Return the [X, Y] coordinate for the center point of the cell that contains the specified text.  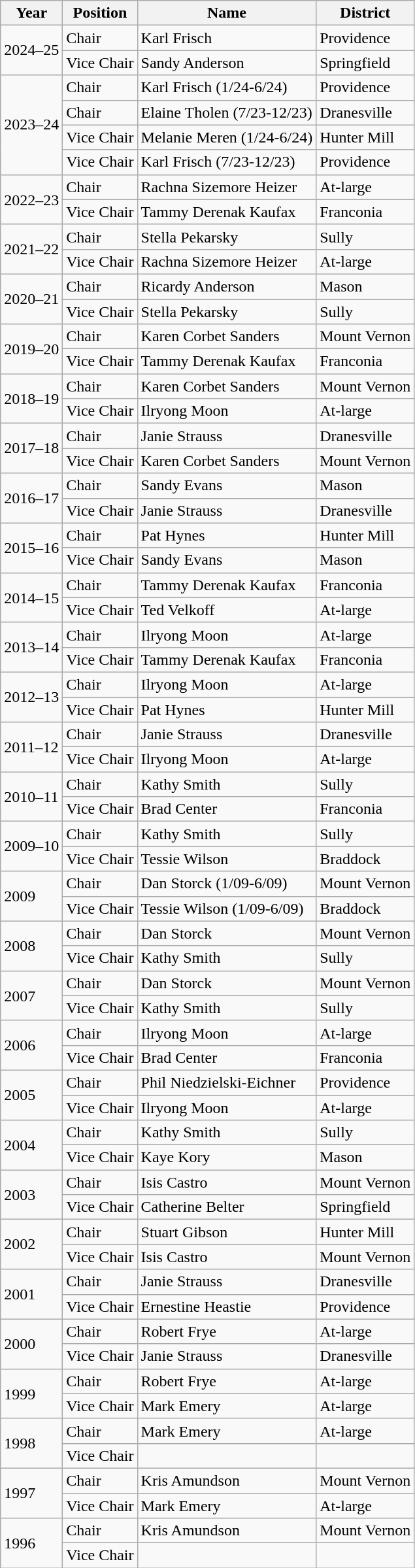
2003 [31, 1195]
Ted Velkoff [227, 610]
Ricardy Anderson [227, 286]
2018–19 [31, 399]
2009 [31, 896]
2006 [31, 1045]
Name [227, 13]
1996 [31, 1543]
2021–22 [31, 249]
District [365, 13]
2020–21 [31, 299]
2008 [31, 946]
2014–15 [31, 597]
2013–14 [31, 647]
2005 [31, 1095]
2009–10 [31, 846]
Position [100, 13]
2004 [31, 1145]
2024–25 [31, 50]
2002 [31, 1244]
2010–11 [31, 797]
Elaine Tholen (7/23-12/23) [227, 112]
Karl Frisch [227, 38]
1999 [31, 1393]
2000 [31, 1344]
2022–23 [31, 199]
2015–16 [31, 548]
Dan Storck (1/09-6/09) [227, 884]
1997 [31, 1493]
Tessie Wilson (1/09-6/09) [227, 909]
2023–24 [31, 125]
Catherine Belter [227, 1207]
Ernestine Heastie [227, 1307]
Stuart Gibson [227, 1232]
Sandy Anderson [227, 63]
2001 [31, 1294]
2017–18 [31, 448]
2011–12 [31, 747]
Year [31, 13]
Karl Frisch (1/24-6/24) [227, 88]
2007 [31, 995]
2012–13 [31, 697]
Phil Niedzielski-Eichner [227, 1082]
1998 [31, 1443]
Melanie Meren (1/24-6/24) [227, 137]
Tessie Wilson [227, 859]
2016–17 [31, 498]
Kaye Kory [227, 1158]
Karl Frisch (7/23-12/23) [227, 162]
2019–20 [31, 349]
